Search for the cell housing the specified text and yield its [X, Y] center coordinate. 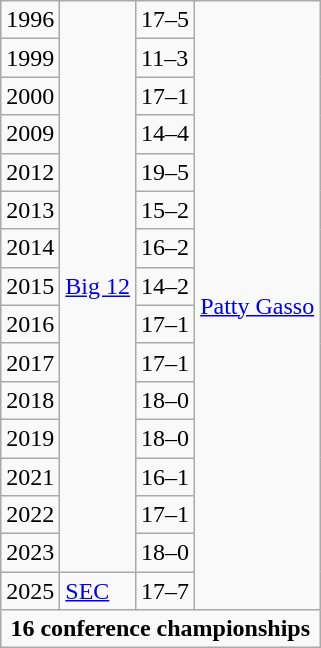
2012 [30, 172]
Patty Gasso [258, 306]
19–5 [166, 172]
SEC [98, 591]
2017 [30, 362]
14–4 [166, 134]
2015 [30, 286]
2025 [30, 591]
2022 [30, 515]
15–2 [166, 210]
17–7 [166, 591]
16 conference championships [160, 629]
2019 [30, 438]
2014 [30, 248]
1999 [30, 58]
2016 [30, 324]
16–1 [166, 477]
16–2 [166, 248]
2018 [30, 400]
Big 12 [98, 286]
2013 [30, 210]
2009 [30, 134]
11–3 [166, 58]
2021 [30, 477]
2023 [30, 553]
2000 [30, 96]
14–2 [166, 286]
1996 [30, 20]
17–5 [166, 20]
